Detect which cell encompasses the target text, then output its (x, y) center coordinate. 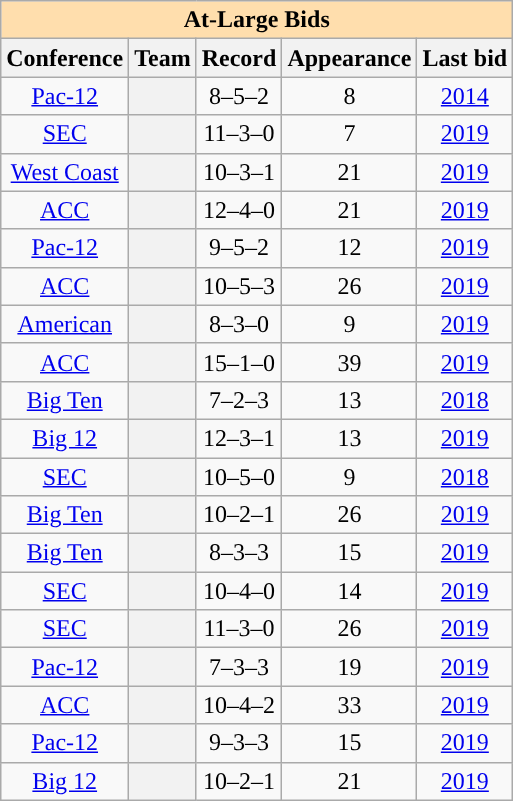
American (65, 324)
7 (350, 134)
Conference (65, 58)
39 (350, 362)
2014 (465, 96)
12–4–0 (239, 210)
12 (350, 248)
10–5–3 (239, 286)
10–4–0 (239, 591)
7–2–3 (239, 400)
12–3–1 (239, 438)
15–1–0 (239, 362)
Team (163, 58)
8–3–0 (239, 324)
At-Large Bids (257, 20)
33 (350, 705)
Last bid (465, 58)
14 (350, 591)
10–3–1 (239, 172)
19 (350, 667)
8 (350, 96)
Record (239, 58)
9–3–3 (239, 743)
7–3–3 (239, 667)
9–5–2 (239, 248)
10–4–2 (239, 705)
West Coast (65, 172)
10–5–0 (239, 477)
8–5–2 (239, 96)
8–3–3 (239, 553)
Appearance (350, 58)
